From the cell containing the given text, extract its center point as (x, y) coordinate. 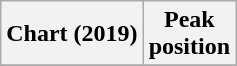
Chart (2019) (72, 34)
Peakposition (189, 34)
